Output the [X, Y] coordinate of the center of the cell containing the given text.  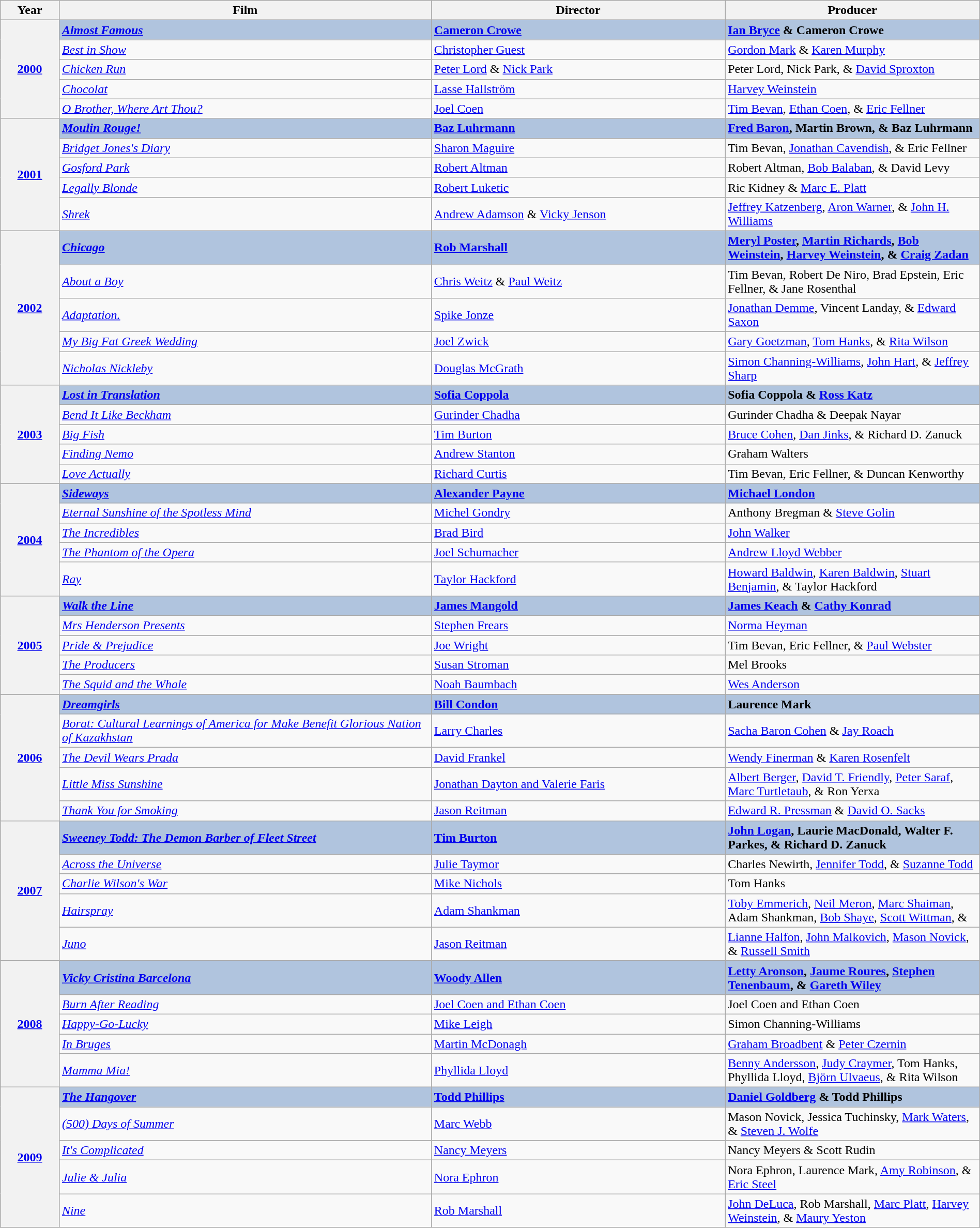
Michel Gondry [578, 513]
Chicago [245, 247]
Gosford Park [245, 168]
James Keach & Cathy Konrad [853, 605]
Sofia Coppola [578, 395]
Joel Coen [578, 109]
Simon Channing-Williams, John Hart, & Jeffrey Sharp [853, 368]
The Phantom of the Opera [245, 552]
Lost in Translation [245, 395]
Adam Shankman [578, 910]
Chicken Run [245, 69]
Moulin Rouge! [245, 128]
Alexander Payne [578, 493]
Howard Baldwin, Karen Baldwin, Stuart Benjamin, & Taylor Hackford [853, 579]
The Producers [245, 665]
Big Fish [245, 434]
Shrek [245, 214]
Gurinder Chadha [578, 415]
Laurence Mark [853, 704]
Peter Lord & Nick Park [578, 69]
Letty Aronson, Jaume Roures, Stephen Tenenbaum, & Gareth Wiley [853, 977]
Little Miss Sunshine [245, 784]
Mel Brooks [853, 665]
John Logan, Laurie MacDonald, Walter F. Parkes, & Richard D. Zanuck [853, 838]
2006 [30, 757]
Dreamgirls [245, 704]
Love Actually [245, 474]
Tim Bevan, Robert De Niro, Brad Epstein, Eric Fellner, & Jane Rosenthal [853, 281]
Toby Emmerich, Neil Meron, Marc Shaiman, Adam Shankman, Bob Shaye, Scott Wittman, & [853, 910]
About a Boy [245, 281]
Graham Broadbent & Peter Czernin [853, 1044]
Sofia Coppola & Ross Katz [853, 395]
Tim Bevan, Ethan Coen, & Eric Fellner [853, 109]
2005 [30, 645]
Julie Taymor [578, 864]
Eternal Sunshine of the Spotless Mind [245, 513]
Producer [853, 10]
Robert Altman [578, 168]
Peter Lord, Nick Park, & David Sproxton [853, 69]
Year [30, 10]
2007 [30, 890]
Edward R. Pressman & David O. Sacks [853, 811]
Best in Show [245, 50]
Gurinder Chadha & Deepak Nayar [853, 415]
Robert Altman, Bob Balaban, & David Levy [853, 168]
Almost Famous [245, 30]
Daniel Goldberg & Todd Phillips [853, 1097]
Mamma Mia! [245, 1070]
John DeLuca, Rob Marshall, Marc Platt, Harvey Weinstein, & Maury Yeston [853, 1211]
Gordon Mark & Karen Murphy [853, 50]
My Big Fat Greek Wedding [245, 342]
Legally Blonde [245, 187]
Richard Curtis [578, 474]
Ric Kidney & Marc E. Platt [853, 187]
Across the Universe [245, 864]
Tim Bevan, Eric Fellner, & Paul Webster [853, 645]
Adaptation. [245, 315]
Fred Baron, Martin Brown, & Baz Luhrmann [853, 128]
Robert Luketic [578, 187]
Harvey Weinstein [853, 89]
(500) Days of Summer [245, 1124]
Susan Stroman [578, 665]
Phyllida Lloyd [578, 1070]
Bruce Cohen, Dan Jinks, & Richard D. Zanuck [853, 434]
Jonathan Demme, Vincent Landay, & Edward Saxon [853, 315]
Douglas McGrath [578, 368]
Baz Luhrmann [578, 128]
Andrew Adamson & Vicky Jenson [578, 214]
2004 [30, 540]
Simon Channing-Williams [853, 1024]
Mike Leigh [578, 1024]
David Frankel [578, 757]
Tim Bevan, Jonathan Cavendish, & Eric Fellner [853, 148]
Joel Zwick [578, 342]
Joe Wright [578, 645]
Brad Bird [578, 533]
Stephen Frears [578, 625]
Sharon Maguire [578, 148]
2009 [30, 1157]
The Devil Wears Prada [245, 757]
2008 [30, 1024]
John Walker [853, 533]
2002 [30, 308]
Todd Phillips [578, 1097]
Walk the Line [245, 605]
Vicky Cristina Barcelona [245, 977]
Tom Hanks [853, 884]
Ian Bryce & Cameron Crowe [853, 30]
Chris Weitz & Paul Weitz [578, 281]
Julie & Julia [245, 1177]
Sacha Baron Cohen & Jay Roach [853, 731]
Charlie Wilson's War [245, 884]
Hairspray [245, 910]
Director [578, 10]
Pride & Prejudice [245, 645]
Ray [245, 579]
Nancy Meyers [578, 1150]
Happy-Go-Lucky [245, 1024]
Michael London [853, 493]
Jonathan Dayton and Valerie Faris [578, 784]
The Squid and the Whale [245, 685]
2003 [30, 434]
In Bruges [245, 1044]
Andrew Stanton [578, 454]
2000 [30, 69]
Mrs Henderson Presents [245, 625]
2001 [30, 175]
Tim Bevan, Eric Fellner, & Duncan Kenworthy [853, 474]
Graham Walters [853, 454]
Lasse Hallström [578, 89]
Gary Goetzman, Tom Hanks, & Rita Wilson [853, 342]
It's Complicated [245, 1150]
Joel Schumacher [578, 552]
Bill Condon [578, 704]
Thank You for Smoking [245, 811]
Film [245, 10]
Nancy Meyers & Scott Rudin [853, 1150]
Andrew Lloyd Webber [853, 552]
Charles Newirth, Jennifer Todd, & Suzanne Todd [853, 864]
The Hangover [245, 1097]
The Incredibles [245, 533]
Cameron Crowe [578, 30]
O Brother, Where Art Thou? [245, 109]
Jeffrey Katzenberg, Aron Warner, & John H. Williams [853, 214]
Anthony Bregman & Steve Golin [853, 513]
James Mangold [578, 605]
Wendy Finerman & Karen Rosenfelt [853, 757]
Taylor Hackford [578, 579]
Larry Charles [578, 731]
Spike Jonze [578, 315]
Martin McDonagh [578, 1044]
Bridget Jones's Diary [245, 148]
Marc Webb [578, 1124]
Chocolat [245, 89]
Nora Ephron [578, 1177]
Juno [245, 944]
Christopher Guest [578, 50]
Borat: Cultural Learnings of America for Make Benefit Glorious Nation of Kazakhstan [245, 731]
Meryl Poster, Martin Richards, Bob Weinstein, Harvey Weinstein, & Craig Zadan [853, 247]
Noah Baumbach [578, 685]
Norma Heyman [853, 625]
Nora Ephron, Laurence Mark, Amy Robinson, & Eric Steel [853, 1177]
Sweeney Todd: The Demon Barber of Fleet Street [245, 838]
Benny Andersson, Judy Craymer, Tom Hanks, Phyllida Lloyd, Björn Ulvaeus, & Rita Wilson [853, 1070]
Mason Novick, Jessica Tuchinsky, Mark Waters, & Steven J. Wolfe [853, 1124]
Burn After Reading [245, 1004]
Woody Allen [578, 977]
Nicholas Nickleby [245, 368]
Bend It Like Beckham [245, 415]
Sideways [245, 493]
Finding Nemo [245, 454]
Wes Anderson [853, 685]
Mike Nichols [578, 884]
Nine [245, 1211]
Lianne Halfon, John Malkovich, Mason Novick, & Russell Smith [853, 944]
Albert Berger, David T. Friendly, Peter Saraf, Marc Turtletaub, & Ron Yerxa [853, 784]
